Detect which cell encompasses the target text, then output its (x, y) center coordinate. 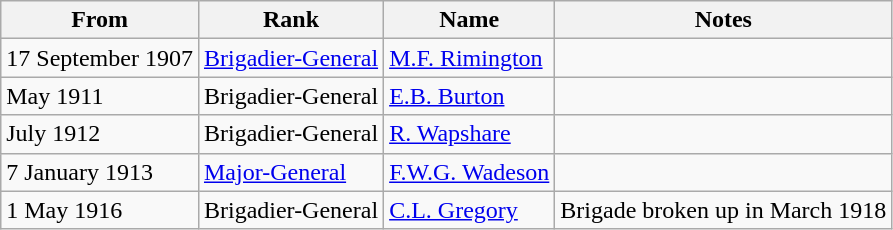
Brigade broken up in March 1918 (724, 210)
Notes (724, 20)
F.W.G. Wadeson (470, 172)
M.F. Rimington (470, 58)
From (100, 20)
E.B. Burton (470, 96)
17 September 1907 (100, 58)
7 January 1913 (100, 172)
May 1911 (100, 96)
1 May 1916 (100, 210)
July 1912 (100, 134)
Rank (290, 20)
R. Wapshare (470, 134)
C.L. Gregory (470, 210)
Name (470, 20)
Major-General (290, 172)
